Return the [X, Y] coordinate for the center point of the cell that contains the specified text.  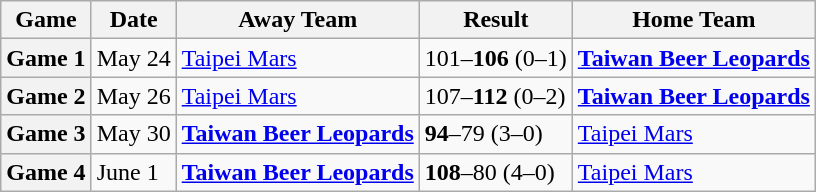
May 30 [134, 134]
108–80 (4–0) [496, 172]
Game 1 [46, 58]
Home Team [694, 20]
Game 4 [46, 172]
Game 2 [46, 96]
Date [134, 20]
June 1 [134, 172]
Game 3 [46, 134]
May 24 [134, 58]
Game [46, 20]
101–106 (0–1) [496, 58]
107–112 (0–2) [496, 96]
Result [496, 20]
Away Team [298, 20]
May 26 [134, 96]
94–79 (3–0) [496, 134]
